Provide the [x, y] coordinate of the cell's center where the given text is located.  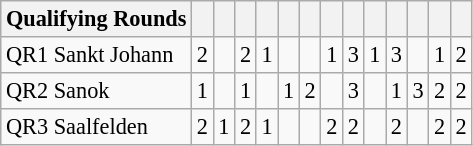
Qualifying Rounds [96, 19]
QR2 Sanok [96, 90]
QR1 Sankt Johann [96, 55]
QR3 Saalfelden [96, 126]
